Return (x, y) of the center of cell containing provided text 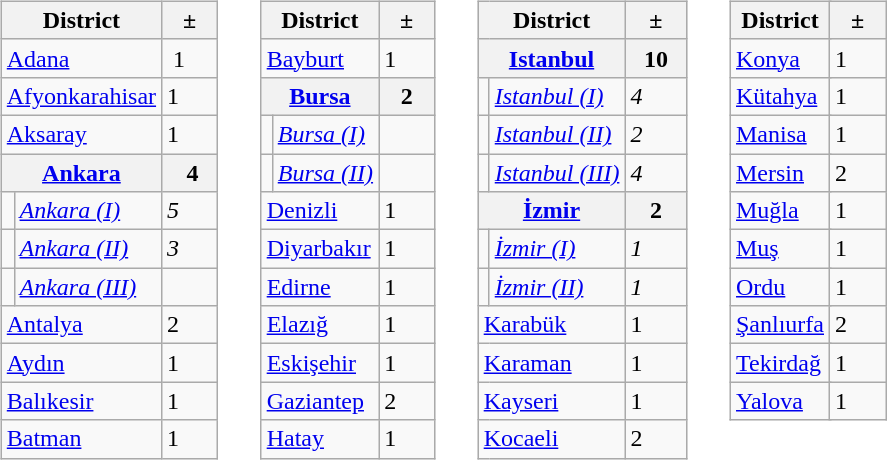
Kayseri (552, 401)
Mersin (780, 173)
Diyarbakır (320, 249)
İzmir (552, 211)
Balıkesir (81, 401)
Batman (81, 439)
Aydın (81, 363)
Karaman (552, 363)
Bursa (II) (325, 173)
Adana (81, 58)
Antalya (81, 325)
Edirne (320, 287)
Istanbul (I) (557, 96)
Afyonkarahisar (81, 96)
Ankara (I) (88, 211)
Kütahya (780, 96)
Tekirdağ (780, 363)
Yalova (780, 401)
Bayburt (320, 58)
Ankara (81, 173)
İzmir (I) (557, 249)
Kocaeli (552, 439)
Eskişehir (320, 363)
Ankara (III) (88, 287)
Şanlıurfa (780, 325)
10 (656, 58)
3 (190, 249)
Gaziantep (320, 401)
Manisa (780, 134)
Istanbul (II) (557, 134)
Ankara (II) (88, 249)
Hatay (320, 439)
Bursa (I) (325, 134)
Istanbul (552, 58)
İzmir (II) (557, 287)
Ordu (780, 287)
Muş (780, 249)
5 (190, 211)
Muğla (780, 211)
Bursa (320, 96)
Denizli (320, 211)
Elazığ (320, 325)
Istanbul (III) (557, 173)
Aksaray (81, 134)
Konya (780, 58)
Karabük (552, 325)
